Pinpoint the cell where the given text exists, returning its (x, y) midpoint coordinate. 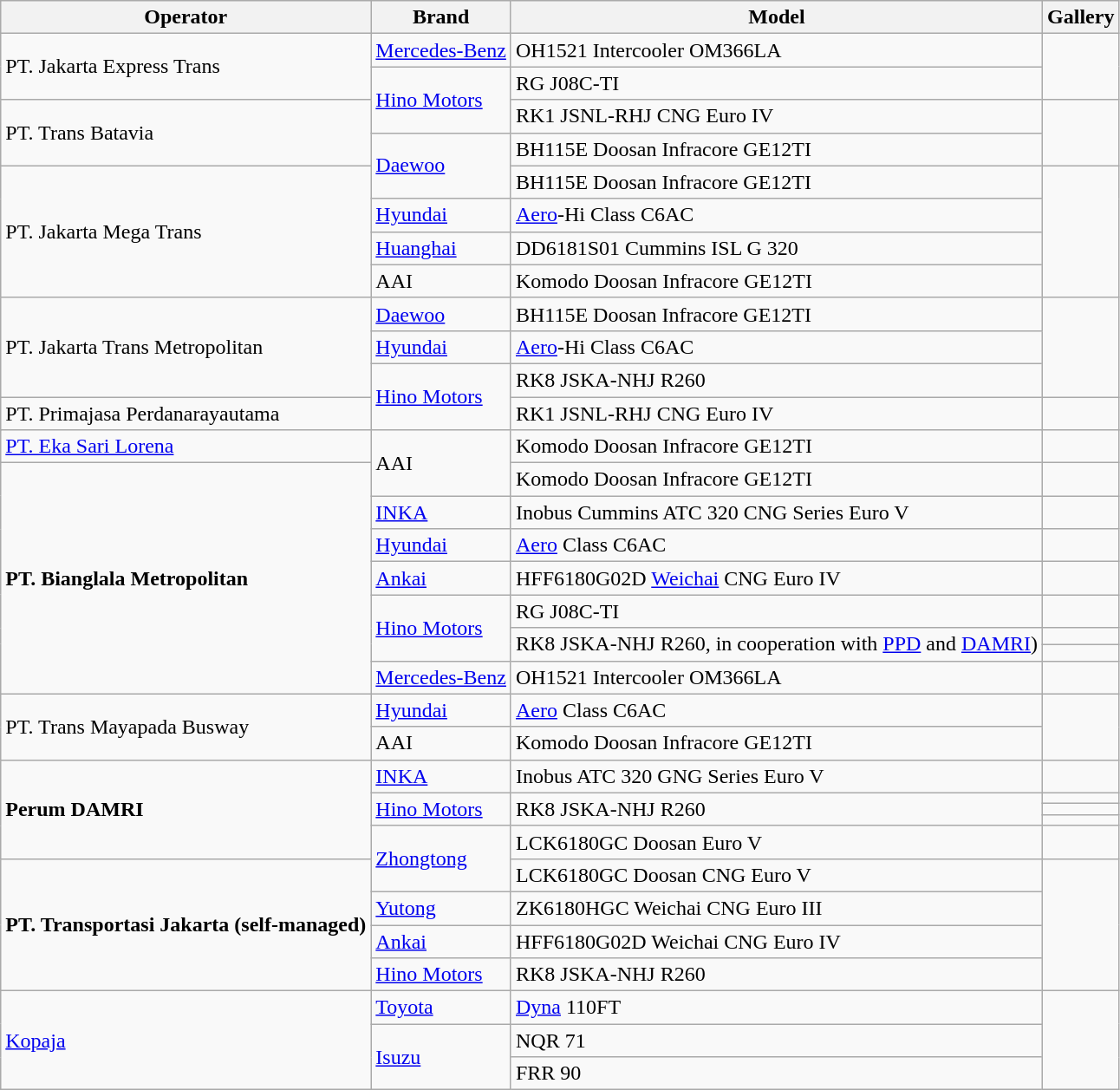
Isuzu (441, 1057)
Gallery (1081, 17)
FRR 90 (777, 1074)
PT. Primajasa Perdanarayautama (186, 414)
Inobus Cummins ATC 320 CNG Series Euro V (777, 512)
Operator (186, 17)
Perum DAMRI (186, 809)
Huanghai (441, 248)
PT. Trans Mayapada Busway (186, 727)
ZK6180HGC Weichai CNG Euro III (777, 908)
DD6181S01 Cummins ISL G 320 (777, 248)
Kopaja (186, 1041)
Zhongtong (441, 858)
LCK6180GC Doosan Euro V (777, 842)
PT. Bianglala Metropolitan (186, 578)
Yutong (441, 908)
PT. Jakarta Mega Trans (186, 232)
Toyota (441, 1008)
Brand (441, 17)
PT. Jakarta Trans Metropolitan (186, 347)
RK8 JSKA-NHJ R260, in cooperation with PPD and DAMRI) (777, 644)
PT. Trans Batavia (186, 133)
NQR 71 (777, 1041)
PT. Jakarta Express Trans (186, 67)
Model (777, 17)
PT. Transportasi Jakarta (self-managed) (186, 924)
Inobus ATC 320 GNG Series Euro V (777, 776)
LCK6180GC Doosan CNG Euro V (777, 875)
PT. Eka Sari Lorena (186, 447)
Dyna 110FT (777, 1008)
